Output the (X, Y) coordinate of the center of the cell containing the given text.  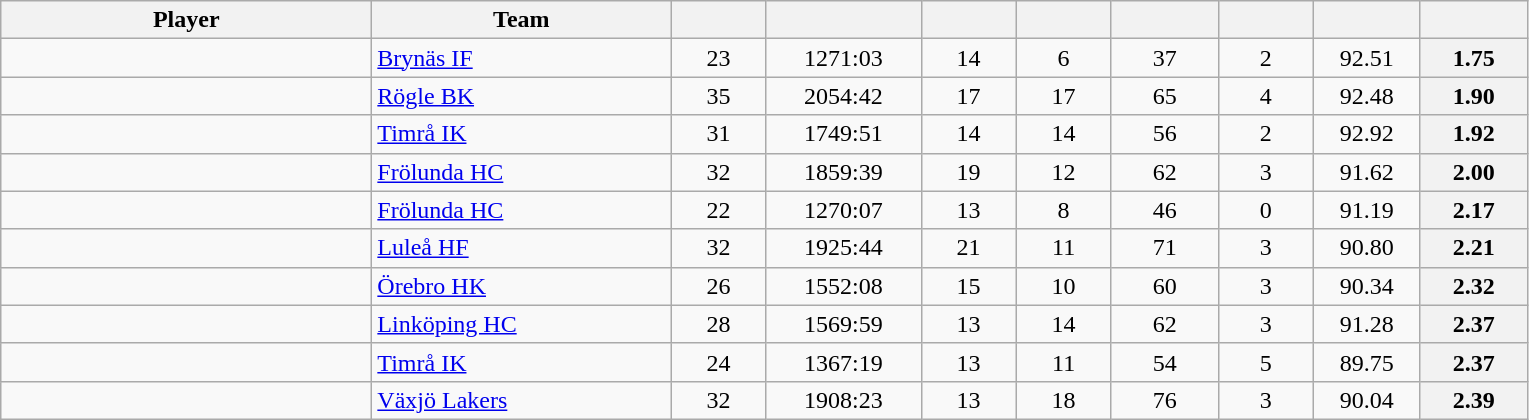
6 (1064, 58)
8 (1064, 210)
89.75 (1366, 362)
1859:39 (844, 172)
Brynäs IF (522, 58)
0 (1266, 210)
56 (1164, 134)
1552:08 (844, 286)
92.51 (1366, 58)
37 (1164, 58)
1569:59 (844, 324)
92.92 (1366, 134)
2.00 (1474, 172)
1925:44 (844, 248)
Team (522, 20)
1.90 (1474, 96)
Luleå HF (522, 248)
2.17 (1474, 210)
12 (1064, 172)
2.32 (1474, 286)
1.92 (1474, 134)
1271:03 (844, 58)
1270:07 (844, 210)
1749:51 (844, 134)
5 (1266, 362)
22 (718, 210)
Växjö Lakers (522, 400)
91.19 (1366, 210)
1.75 (1474, 58)
23 (718, 58)
2054:42 (844, 96)
91.62 (1366, 172)
10 (1064, 286)
2.39 (1474, 400)
Rögle BK (522, 96)
46 (1164, 210)
Player (186, 20)
Örebro HK (522, 286)
26 (718, 286)
65 (1164, 96)
18 (1064, 400)
15 (968, 286)
54 (1164, 362)
2.21 (1474, 248)
1908:23 (844, 400)
35 (718, 96)
60 (1164, 286)
71 (1164, 248)
19 (968, 172)
90.34 (1366, 286)
90.80 (1366, 248)
31 (718, 134)
1367:19 (844, 362)
24 (718, 362)
21 (968, 248)
91.28 (1366, 324)
76 (1164, 400)
28 (718, 324)
Linköping HC (522, 324)
4 (1266, 96)
90.04 (1366, 400)
92.48 (1366, 96)
